Output the (X, Y) coordinate of the center of the cell containing the given text.  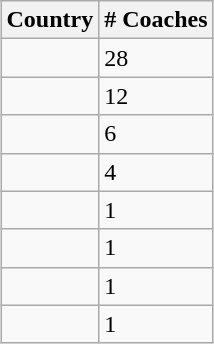
# Coaches (156, 20)
6 (156, 134)
28 (156, 58)
4 (156, 172)
12 (156, 96)
Country (50, 20)
